Capture the cell that displays the provided text and extract its (x, y) central coordinate. 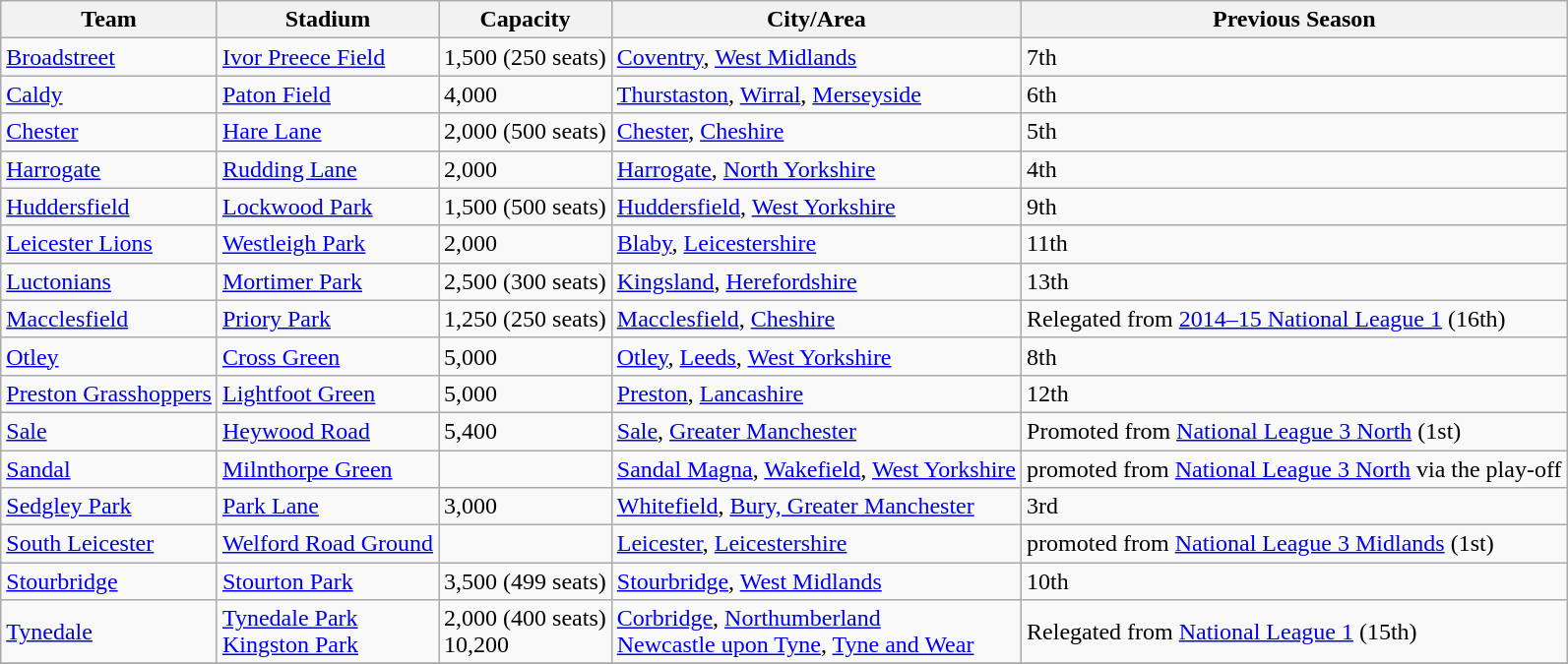
Stourbridge (109, 581)
South Leicester (109, 544)
10th (1294, 581)
Otley, Leeds, West Yorkshire (816, 356)
Otley (109, 356)
Chester, Cheshire (816, 132)
Leicester, Leicestershire (816, 544)
3,000 (526, 507)
promoted from National League 3 Midlands (1st) (1294, 544)
9th (1294, 207)
Cross Green (327, 356)
3,500 (499 seats) (526, 581)
Luctonians (109, 281)
City/Area (816, 20)
2,000 (500 seats) (526, 132)
Corbridge, NorthumberlandNewcastle upon Tyne, Tyne and Wear (816, 632)
Relegated from 2014–15 National League 1 (16th) (1294, 319)
Harrogate, North Yorkshire (816, 169)
Sale, Greater Manchester (816, 431)
Promoted from National League 3 North (1st) (1294, 431)
Stourton Park (327, 581)
Kingsland, Herefordshire (816, 281)
Chester (109, 132)
4,000 (526, 94)
promoted from National League 3 North via the play-off (1294, 469)
Team (109, 20)
Thurstaston, Wirral, Merseyside (816, 94)
5,400 (526, 431)
Blaby, Leicestershire (816, 244)
Tynedale (109, 632)
12th (1294, 393)
Heywood Road (327, 431)
Huddersfield (109, 207)
Stadium (327, 20)
8th (1294, 356)
Priory Park (327, 319)
Preston, Lancashire (816, 393)
Paton Field (327, 94)
Harrogate (109, 169)
1,500 (500 seats) (526, 207)
11th (1294, 244)
5th (1294, 132)
Hare Lane (327, 132)
2,000 (400 seats)10,200 (526, 632)
6th (1294, 94)
Sedgley Park (109, 507)
Previous Season (1294, 20)
3rd (1294, 507)
Caldy (109, 94)
1,500 (250 seats) (526, 57)
Sale (109, 431)
4th (1294, 169)
7th (1294, 57)
Leicester Lions (109, 244)
13th (1294, 281)
Westleigh Park (327, 244)
Huddersfield, West Yorkshire (816, 207)
Rudding Lane (327, 169)
Tynedale ParkKingston Park (327, 632)
Macclesfield (109, 319)
Lightfoot Green (327, 393)
Whitefield, Bury, Greater Manchester (816, 507)
Stourbridge, West Midlands (816, 581)
2,500 (300 seats) (526, 281)
Capacity (526, 20)
Coventry, West Midlands (816, 57)
Mortimer Park (327, 281)
Ivor Preece Field (327, 57)
Relegated from National League 1 (15th) (1294, 632)
Lockwood Park (327, 207)
Welford Road Ground (327, 544)
Preston Grasshoppers (109, 393)
Sandal Magna, Wakefield, West Yorkshire (816, 469)
Milnthorpe Green (327, 469)
Broadstreet (109, 57)
Sandal (109, 469)
1,250 (250 seats) (526, 319)
Park Lane (327, 507)
Macclesfield, Cheshire (816, 319)
